Detect which cell encompasses the target text, then output its (x, y) center coordinate. 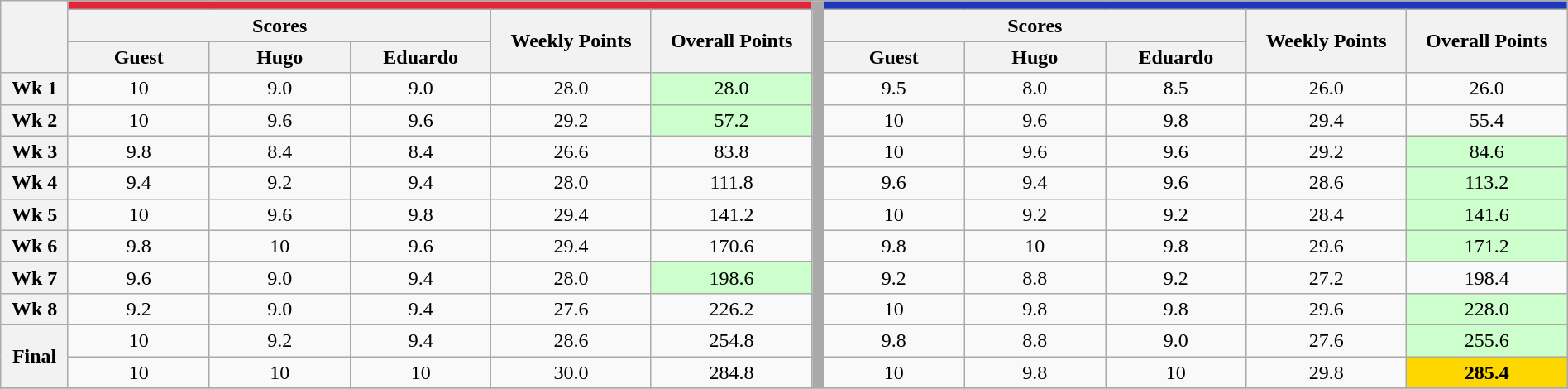
Wk 7 (35, 277)
29.8 (1327, 372)
84.6 (1487, 151)
198.6 (731, 277)
228.0 (1487, 309)
57.2 (731, 120)
9.5 (894, 89)
Wk 1 (35, 89)
141.6 (1487, 214)
Wk 4 (35, 183)
Wk 8 (35, 309)
30.0 (571, 372)
Final (35, 356)
83.8 (731, 151)
111.8 (731, 183)
285.4 (1487, 372)
198.4 (1487, 277)
Wk 6 (35, 246)
Wk 3 (35, 151)
171.2 (1487, 246)
141.2 (731, 214)
284.8 (731, 372)
226.2 (731, 309)
255.6 (1487, 340)
8.0 (1035, 89)
55.4 (1487, 120)
8.5 (1176, 89)
Wk 2 (35, 120)
113.2 (1487, 183)
26.6 (571, 151)
254.8 (731, 340)
170.6 (731, 246)
Wk 5 (35, 214)
28.4 (1327, 214)
27.2 (1327, 277)
